Capture the cell that displays the provided text and extract its (x, y) central coordinate. 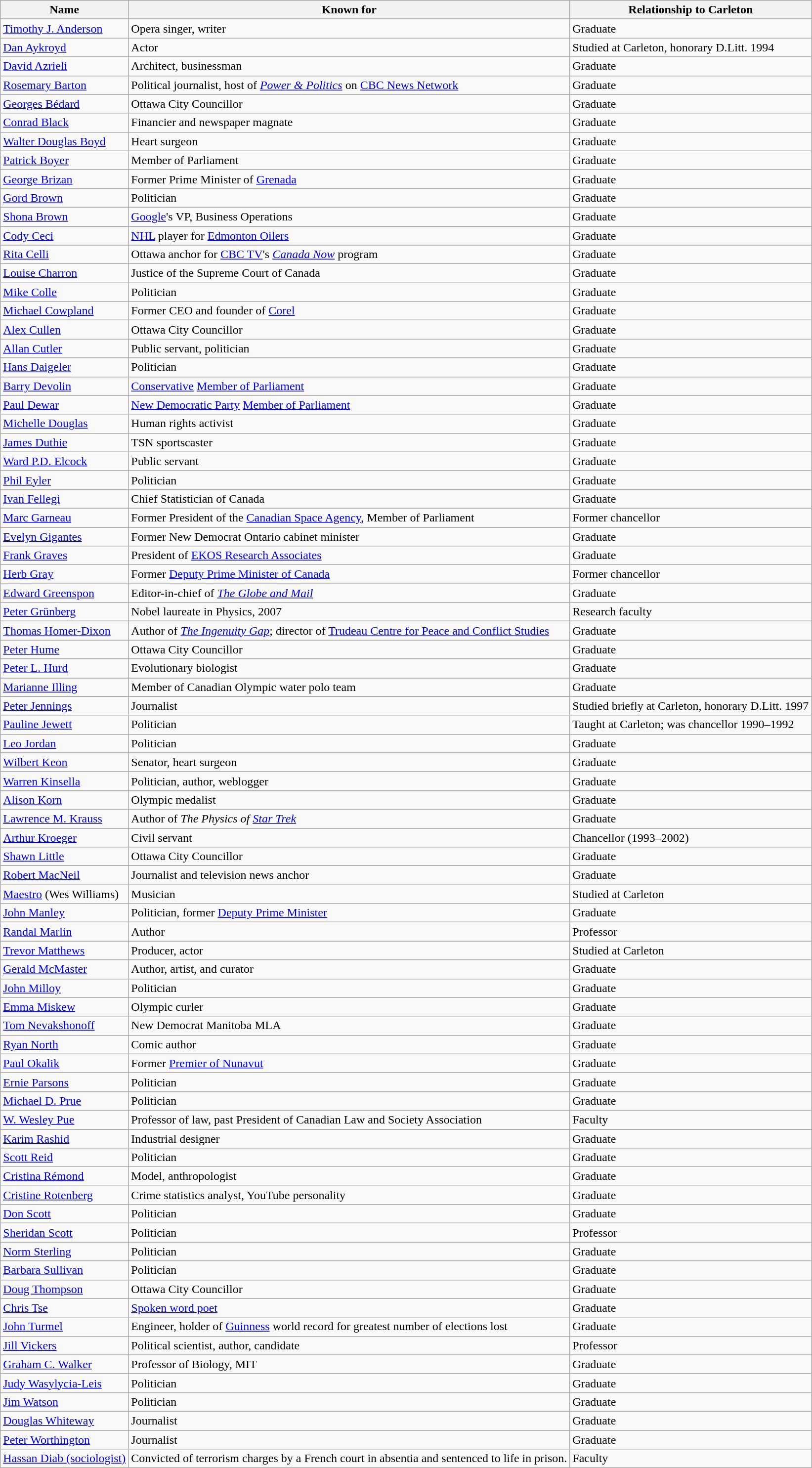
Marc Garneau (64, 518)
Walter Douglas Boyd (64, 141)
NHL player for Edmonton Oilers (349, 236)
Hassan Diab (sociologist) (64, 1459)
Olympic curler (349, 1007)
Musician (349, 894)
Model, anthropologist (349, 1176)
Paul Dewar (64, 405)
Professor of law, past President of Canadian Law and Society Association (349, 1120)
Phil Eyler (64, 480)
Norm Sterling (64, 1252)
Graham C. Walker (64, 1364)
Dan Aykroyd (64, 47)
Edward Greenspon (64, 593)
Chris Tse (64, 1308)
Financier and newspaper magnate (349, 123)
Producer, actor (349, 950)
Marianne Illing (64, 687)
John Turmel (64, 1327)
Evolutionary biologist (349, 668)
Rosemary Barton (64, 85)
Emma Miskew (64, 1007)
Author (349, 932)
TSN sportscaster (349, 442)
Opera singer, writer (349, 29)
Gord Brown (64, 198)
Ottawa anchor for CBC TV's Canada Now program (349, 255)
Michael D. Prue (64, 1101)
Herb Gray (64, 574)
Maestro (Wes Williams) (64, 894)
Barry Devolin (64, 386)
Chancellor (1993–2002) (691, 838)
Louise Charron (64, 273)
New Democratic Party Member of Parliament (349, 405)
Convicted of terrorism charges by a French court in absentia and sentenced to life in prison. (349, 1459)
Timothy J. Anderson (64, 29)
Don Scott (64, 1214)
Former Premier of Nunavut (349, 1063)
Studied at Carleton, honorary D.Litt. 1994 (691, 47)
Industrial designer (349, 1138)
Ivan Fellegi (64, 499)
Evelyn Gigantes (64, 536)
New Democrat Manitoba MLA (349, 1026)
Ryan North (64, 1044)
Nobel laureate in Physics, 2007 (349, 612)
Politician, author, weblogger (349, 781)
Karim Rashid (64, 1138)
Gerald McMaster (64, 969)
Michael Cowpland (64, 311)
Olympic medalist (349, 800)
Senator, heart surgeon (349, 762)
Cristine Rotenberg (64, 1195)
Doug Thompson (64, 1289)
Lawrence M. Krauss (64, 819)
Cristina Rémond (64, 1176)
Journalist and television news anchor (349, 875)
Public servant (349, 461)
Google's VP, Business Operations (349, 216)
Name (64, 10)
Political journalist, host of Power & Politics on CBC News Network (349, 85)
Former Prime Minister of Grenada (349, 179)
Former New Democrat Ontario cabinet minister (349, 536)
Ward P.D. Elcock (64, 461)
Allan Cutler (64, 348)
Arthur Kroeger (64, 838)
Robert MacNeil (64, 875)
Spoken word poet (349, 1308)
Chief Statistician of Canada (349, 499)
Frank Graves (64, 556)
Civil servant (349, 838)
Conrad Black (64, 123)
President of EKOS Research Associates (349, 556)
Jim Watson (64, 1402)
Warren Kinsella (64, 781)
Barbara Sullivan (64, 1270)
Public servant, politician (349, 348)
Known for (349, 10)
Paul Okalik (64, 1063)
Member of Parliament (349, 160)
Conservative Member of Parliament (349, 386)
Human rights activist (349, 424)
Author of The Ingenuity Gap; director of Trudeau Centre for Peace and Conflict Studies (349, 631)
Sheridan Scott (64, 1233)
Peter L. Hurd (64, 668)
Author of The Physics of Star Trek (349, 819)
Author, artist, and curator (349, 969)
Former Deputy Prime Minister of Canada (349, 574)
Engineer, holder of Guinness world record for greatest number of elections lost (349, 1327)
Former CEO and founder of Corel (349, 311)
Justice of the Supreme Court of Canada (349, 273)
Douglas Whiteway (64, 1421)
Heart surgeon (349, 141)
Comic author (349, 1044)
Peter Grünberg (64, 612)
Peter Hume (64, 649)
Georges Bédard (64, 104)
Mike Colle (64, 292)
Randal Marlin (64, 932)
Pauline Jewett (64, 725)
James Duthie (64, 442)
Crime statistics analyst, YouTube personality (349, 1195)
Shawn Little (64, 857)
Shona Brown (64, 216)
Jill Vickers (64, 1345)
Trevor Matthews (64, 950)
Judy Wasylycia-Leis (64, 1383)
Alex Cullen (64, 330)
Editor-in-chief of The Globe and Mail (349, 593)
Research faculty (691, 612)
Member of Canadian Olympic water polo team (349, 687)
John Milloy (64, 988)
Leo Jordan (64, 743)
Patrick Boyer (64, 160)
Tom Nevakshonoff (64, 1026)
David Azrieli (64, 66)
Alison Korn (64, 800)
Relationship to Carleton (691, 10)
W. Wesley Pue (64, 1120)
Hans Daigeler (64, 367)
Thomas Homer-Dixon (64, 631)
Professor of Biology, MIT (349, 1364)
Peter Worthington (64, 1440)
Taught at Carleton; was chancellor 1990–1992 (691, 725)
Rita Celli (64, 255)
Former President of the Canadian Space Agency, Member of Parliament (349, 518)
Wilbert Keon (64, 762)
Actor (349, 47)
George Brizan (64, 179)
Studied briefly at Carleton, honorary D.Litt. 1997 (691, 706)
Cody Ceci (64, 236)
Scott Reid (64, 1158)
Ernie Parsons (64, 1082)
Political scientist, author, candidate (349, 1345)
Peter Jennings (64, 706)
Michelle Douglas (64, 424)
Architect, businessman (349, 66)
Politician, former Deputy Prime Minister (349, 913)
John Manley (64, 913)
